Pinpoint the cell where the given text exists, returning its (x, y) midpoint coordinate. 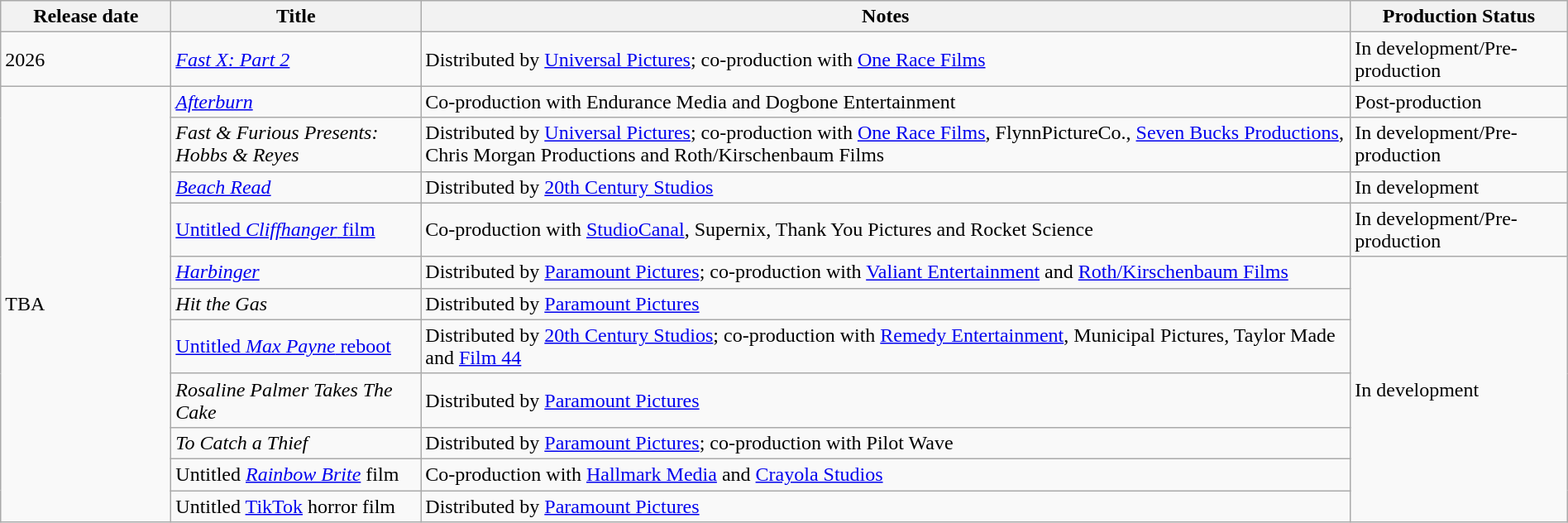
Rosaline Palmer Takes The Cake (296, 401)
Notes (886, 17)
Distributed by Paramount Pictures; co-production with Valiant Entertainment and Roth/Kirschenbaum Films (886, 272)
2026 (86, 60)
TBA (86, 305)
Untitled Cliffhanger film (296, 230)
Untitled TikTok horror film (296, 506)
Distributed by Universal Pictures; co-production with One Race Films (886, 60)
Untitled Max Payne reboot (296, 346)
To Catch a Thief (296, 443)
Hit the Gas (296, 304)
Distributed by 20th Century Studios; co-production with Remedy Entertainment, Municipal Pictures, Taylor Made and Film 44 (886, 346)
Fast & Furious Presents: Hobbs & Reyes (296, 144)
Co-production with Hallmark Media and Crayola Studios (886, 474)
Untitled Rainbow Brite film (296, 474)
Fast X: Part 2 (296, 60)
Distributed by 20th Century Studios (886, 187)
Release date (86, 17)
Harbinger (296, 272)
Beach Read (296, 187)
Afterburn (296, 102)
Post-production (1459, 102)
Co-production with StudioCanal, Supernix, Thank You Pictures and Rocket Science (886, 230)
Distributed by Paramount Pictures; co-production with Pilot Wave (886, 443)
Production Status (1459, 17)
Co-production with Endurance Media and Dogbone Entertainment (886, 102)
Title (296, 17)
